Scan for the cell matching the given text and deliver its (X, Y) coordinate at center. 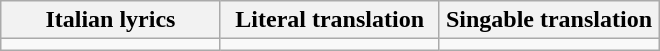
Italian lyrics (110, 20)
Literal translation (330, 20)
Singable translation (548, 20)
